Provide the [x, y] coordinate of the cell's center where the given text is located.  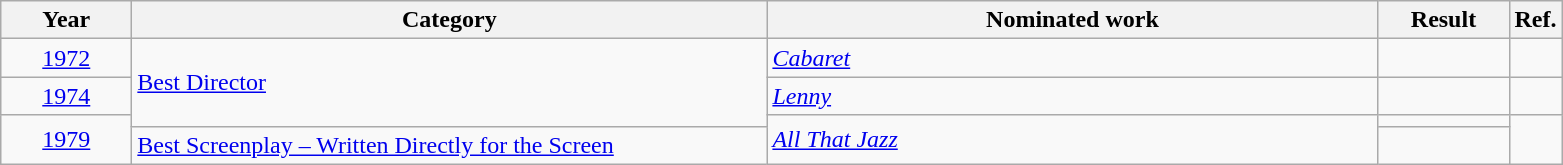
Best Director [450, 82]
Result [1444, 20]
All That Jazz [1072, 140]
Ref. [1536, 20]
Year [66, 20]
1972 [66, 58]
1979 [66, 140]
Category [450, 20]
1974 [66, 96]
Cabaret [1072, 58]
Nominated work [1072, 20]
Lenny [1072, 96]
Best Screenplay – Written Directly for the Screen [450, 145]
